Extract the [x, y] coordinate from the center of the cell holding the provided text.  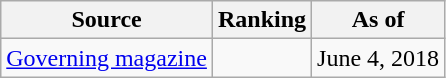
As of [378, 20]
Source [107, 20]
Ranking [262, 20]
June 4, 2018 [378, 58]
Governing magazine [107, 58]
